Search for the cell housing the specified text and yield its (x, y) center coordinate. 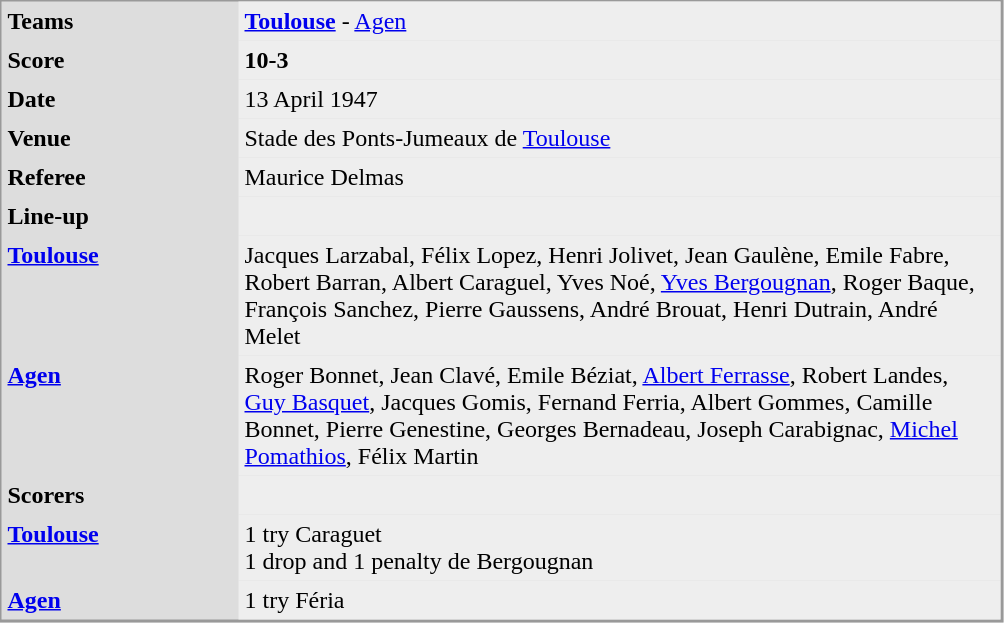
Scorers (120, 496)
Stade des Ponts-Jumeaux de Toulouse (619, 138)
1 try Féria (619, 600)
1 try Caraguet1 drop and 1 penalty de Bergougnan (619, 547)
Venue (120, 138)
13 April 1947 (619, 100)
Referee (120, 178)
Maurice Delmas (619, 178)
Teams (120, 22)
Toulouse - Agen (619, 22)
Date (120, 100)
Score (120, 60)
Line-up (120, 216)
10-3 (619, 60)
